From the cell containing the given text, extract its center point as [x, y] coordinate. 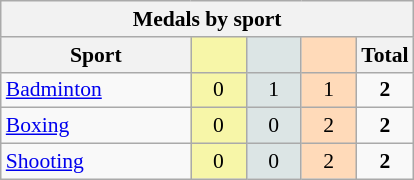
Medals by sport [208, 19]
Total [384, 55]
Badminton [96, 90]
Sport [96, 55]
Boxing [96, 126]
Shooting [96, 162]
